Return the (x, y) coordinate for the center point of the cell that contains the specified text.  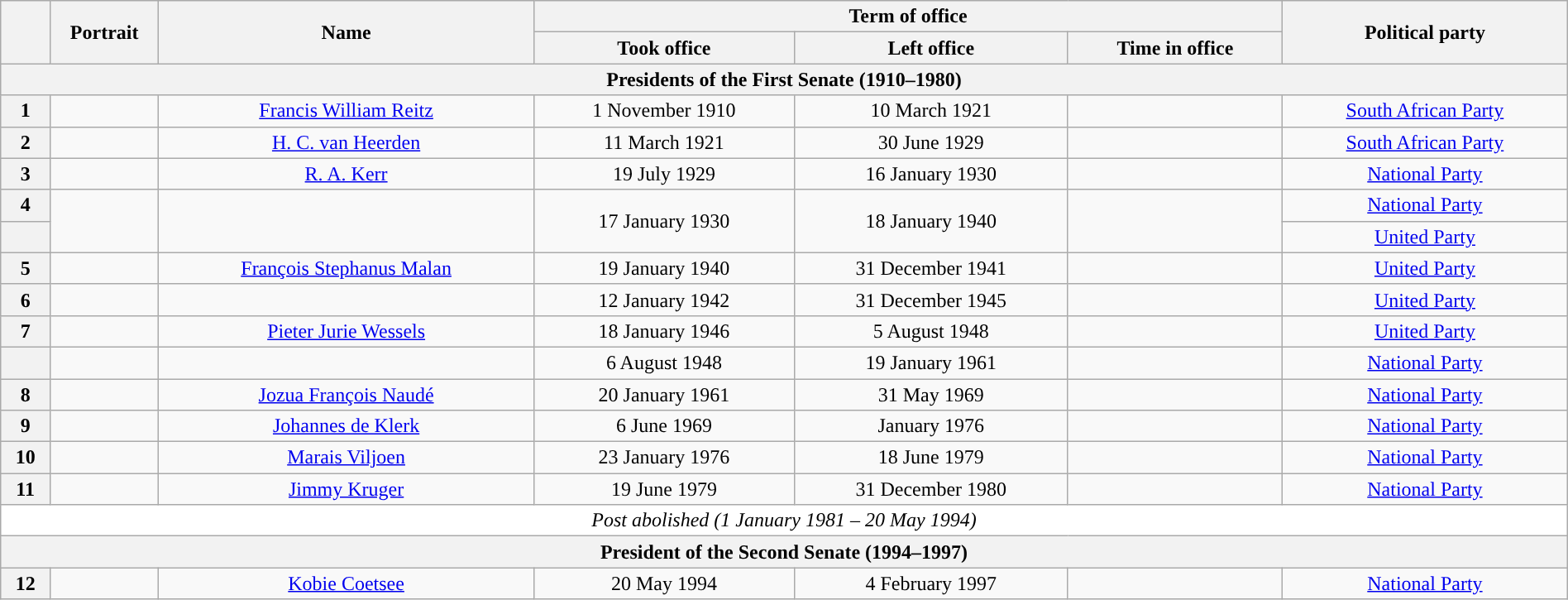
20 May 1994 (663, 583)
Jimmy Kruger (347, 489)
20 January 1961 (663, 395)
18 June 1979 (931, 458)
1 November 1910 (663, 111)
Left office (931, 48)
11 (26, 489)
31 December 1945 (931, 300)
François Stephanus Malan (347, 268)
1 (26, 111)
3 (26, 174)
18 January 1946 (663, 331)
Kobie Coetsee (347, 583)
January 1976 (931, 426)
5 August 1948 (931, 331)
16 January 1930 (931, 174)
Francis William Reitz (347, 111)
12 (26, 583)
6 June 1969 (663, 426)
Name (347, 32)
19 January 1961 (931, 362)
5 (26, 268)
2 (26, 142)
12 January 1942 (663, 300)
18 January 1940 (931, 221)
Presidents of the First Senate (1910–1980) (784, 79)
19 January 1940 (663, 268)
4 (26, 205)
Post abolished (1 January 1981 – 20 May 1994) (784, 521)
30 June 1929 (931, 142)
Marais Viljoen (347, 458)
Pieter Jurie Wessels (347, 331)
31 December 1941 (931, 268)
10 March 1921 (931, 111)
10 (26, 458)
Time in office (1174, 48)
Term of office (908, 17)
President of the Second Senate (1994–1997) (784, 552)
6 August 1948 (663, 362)
19 June 1979 (663, 489)
31 May 1969 (931, 395)
Johannes de Klerk (347, 426)
Jozua François Naudé (347, 395)
H. C. van Heerden (347, 142)
4 February 1997 (931, 583)
R. A. Kerr (347, 174)
7 (26, 331)
Portrait (104, 32)
Took office (663, 48)
31 December 1980 (931, 489)
9 (26, 426)
11 March 1921 (663, 142)
8 (26, 395)
17 January 1930 (663, 221)
23 January 1976 (663, 458)
19 July 1929 (663, 174)
Political party (1426, 32)
6 (26, 300)
